Scan for the cell matching the given text and deliver its [X, Y] coordinate at center. 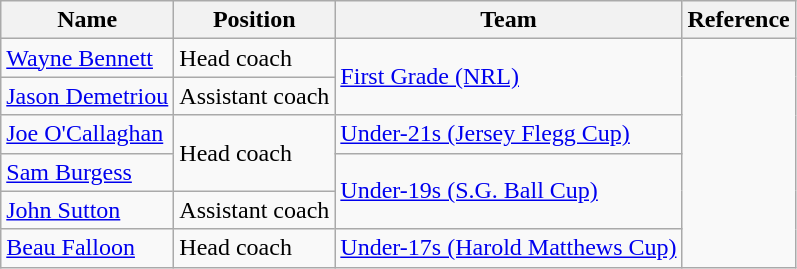
Name [88, 20]
Sam Burgess [88, 172]
First Grade (NRL) [508, 77]
Under-19s (S.G. Ball Cup) [508, 191]
Position [254, 20]
Beau Falloon [88, 248]
Jason Demetriou [88, 96]
Team [508, 20]
Joe O'Callaghan [88, 134]
Wayne Bennett [88, 58]
Reference [738, 20]
Under-17s (Harold Matthews Cup) [508, 248]
Under-21s (Jersey Flegg Cup) [508, 134]
John Sutton [88, 210]
